Output the [x, y] coordinate of the center of the cell containing the given text.  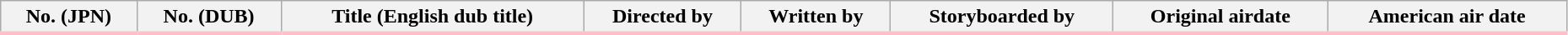
Written by [816, 17]
No. (DUB) [209, 17]
Original airdate [1220, 17]
American air date [1447, 17]
Directed by [663, 17]
Title (English dub title) [432, 17]
No. (JPN) [69, 17]
Storyboarded by [1002, 17]
